Detect which cell encompasses the target text, then output its [X, Y] center coordinate. 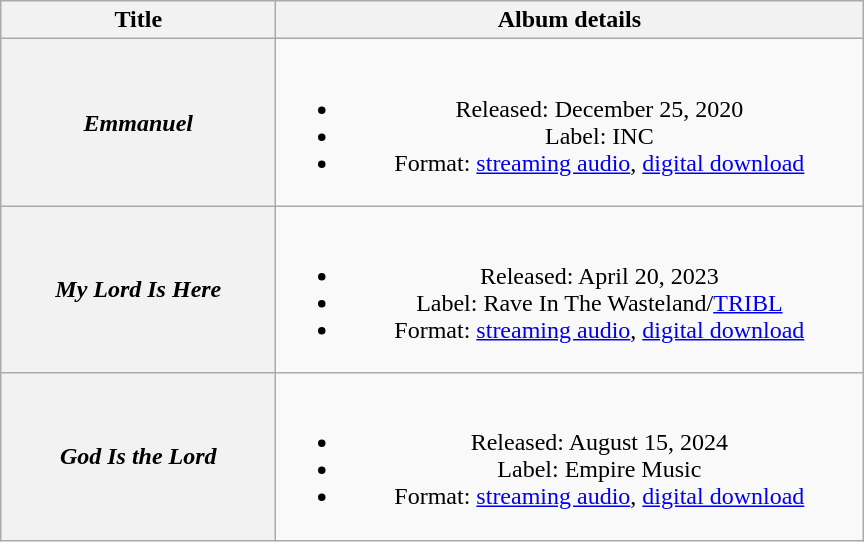
God Is the Lord [138, 456]
Title [138, 20]
My Lord Is Here [138, 290]
Released: August 15, 2024Label: Empire MusicFormat: streaming audio, digital download [570, 456]
Album details [570, 20]
Released: April 20, 2023Label: Rave In The Wasteland/TRIBLFormat: streaming audio, digital download [570, 290]
Released: December 25, 2020Label: INCFormat: streaming audio, digital download [570, 122]
Emmanuel [138, 122]
